For the text-containing cell, return its midpoint in [X, Y] coordinate format. 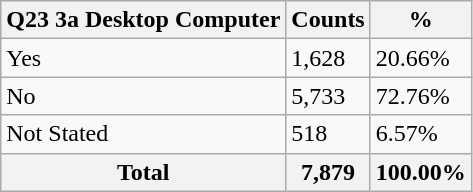
Total [144, 172]
No [144, 96]
Yes [144, 58]
72.76% [420, 96]
% [420, 20]
518 [328, 134]
5,733 [328, 96]
Q23 3a Desktop Computer [144, 20]
Not Stated [144, 134]
100.00% [420, 172]
7,879 [328, 172]
Counts [328, 20]
20.66% [420, 58]
1,628 [328, 58]
6.57% [420, 134]
